Capture the cell that displays the provided text and extract its [x, y] central coordinate. 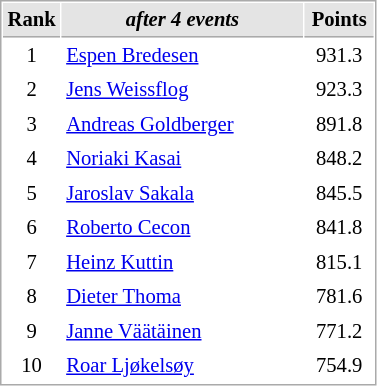
Noriaki Kasai [183, 158]
4 [32, 158]
845.5 [340, 194]
Janne Väätäinen [183, 332]
3 [32, 124]
6 [32, 228]
Andreas Goldberger [183, 124]
781.6 [340, 296]
Points [340, 20]
771.2 [340, 332]
8 [32, 296]
after 4 events [183, 20]
841.8 [340, 228]
10 [32, 366]
Roar Ljøkelsøy [183, 366]
Espen Bredesen [183, 56]
7 [32, 262]
Heinz Kuttin [183, 262]
Rank [32, 20]
Dieter Thoma [183, 296]
Jaroslav Sakala [183, 194]
Jens Weissflog [183, 90]
815.1 [340, 262]
2 [32, 90]
754.9 [340, 366]
5 [32, 194]
931.3 [340, 56]
Roberto Cecon [183, 228]
891.8 [340, 124]
1 [32, 56]
923.3 [340, 90]
9 [32, 332]
848.2 [340, 158]
